Determine the [x, y] coordinate at the center of the cell enclosing the given text.  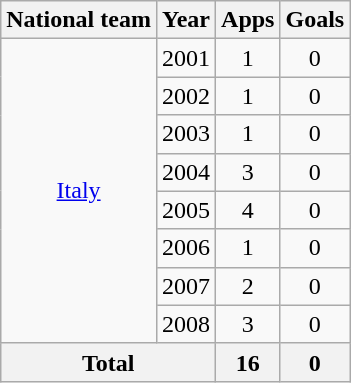
Year [186, 20]
2005 [186, 210]
Goals [315, 20]
2003 [186, 134]
4 [248, 210]
Total [108, 362]
National team [79, 20]
16 [248, 362]
2008 [186, 324]
Apps [248, 20]
Italy [79, 191]
2007 [186, 286]
2004 [186, 172]
2002 [186, 96]
2 [248, 286]
2006 [186, 248]
2001 [186, 58]
